Output the [X, Y] coordinate of the center of the cell containing the given text.  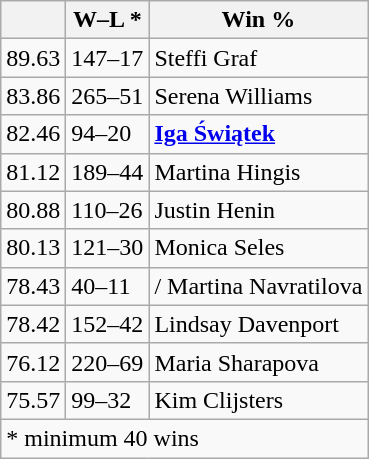
Lindsay Davenport [258, 324]
/ Martina Navratilova [258, 286]
75.57 [34, 400]
W–L * [108, 20]
94–20 [108, 134]
Iga Świątek [258, 134]
110–26 [108, 210]
147–17 [108, 58]
189–44 [108, 172]
265–51 [108, 96]
81.12 [34, 172]
121–30 [108, 248]
76.12 [34, 362]
Monica Seles [258, 248]
* minimum 40 wins [184, 438]
Justin Henin [258, 210]
Steffi Graf [258, 58]
Maria Sharapova [258, 362]
80.88 [34, 210]
80.13 [34, 248]
152–42 [108, 324]
220–69 [108, 362]
Serena Williams [258, 96]
Kim Clijsters [258, 400]
83.86 [34, 96]
Martina Hingis [258, 172]
89.63 [34, 58]
78.43 [34, 286]
40–11 [108, 286]
99–32 [108, 400]
82.46 [34, 134]
78.42 [34, 324]
Win % [258, 20]
